Extract the [X, Y] coordinate from the center of the cell holding the provided text.  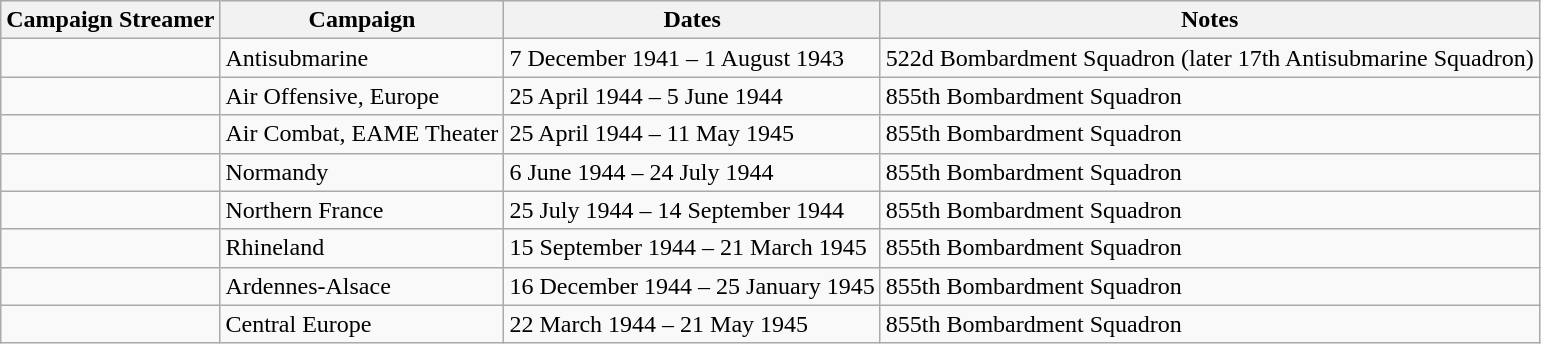
Central Europe [362, 324]
Northern France [362, 210]
Campaign [362, 20]
Rhineland [362, 248]
15 September 1944 – 21 March 1945 [692, 248]
25 April 1944 – 5 June 1944 [692, 96]
Campaign Streamer [110, 20]
Ardennes-Alsace [362, 286]
Notes [1210, 20]
6 June 1944 – 24 July 1944 [692, 172]
16 December 1944 – 25 January 1945 [692, 286]
522d Bombardment Squadron (later 17th Antisubmarine Squadron) [1210, 58]
Air Combat, EAME Theater [362, 134]
Dates [692, 20]
25 July 1944 – 14 September 1944 [692, 210]
Normandy [362, 172]
Antisubmarine [362, 58]
7 December 1941 – 1 August 1943 [692, 58]
22 March 1944 – 21 May 1945 [692, 324]
Air Offensive, Europe [362, 96]
25 April 1944 – 11 May 1945 [692, 134]
